Output the [x, y] coordinate of the center of the cell containing the given text.  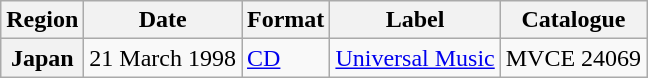
Label [415, 20]
Catalogue [573, 20]
Universal Music [415, 58]
Date [163, 20]
CD [286, 58]
Japan [42, 58]
MVCE 24069 [573, 58]
Region [42, 20]
21 March 1998 [163, 58]
Format [286, 20]
